From the cell containing the given text, extract its center point as [x, y] coordinate. 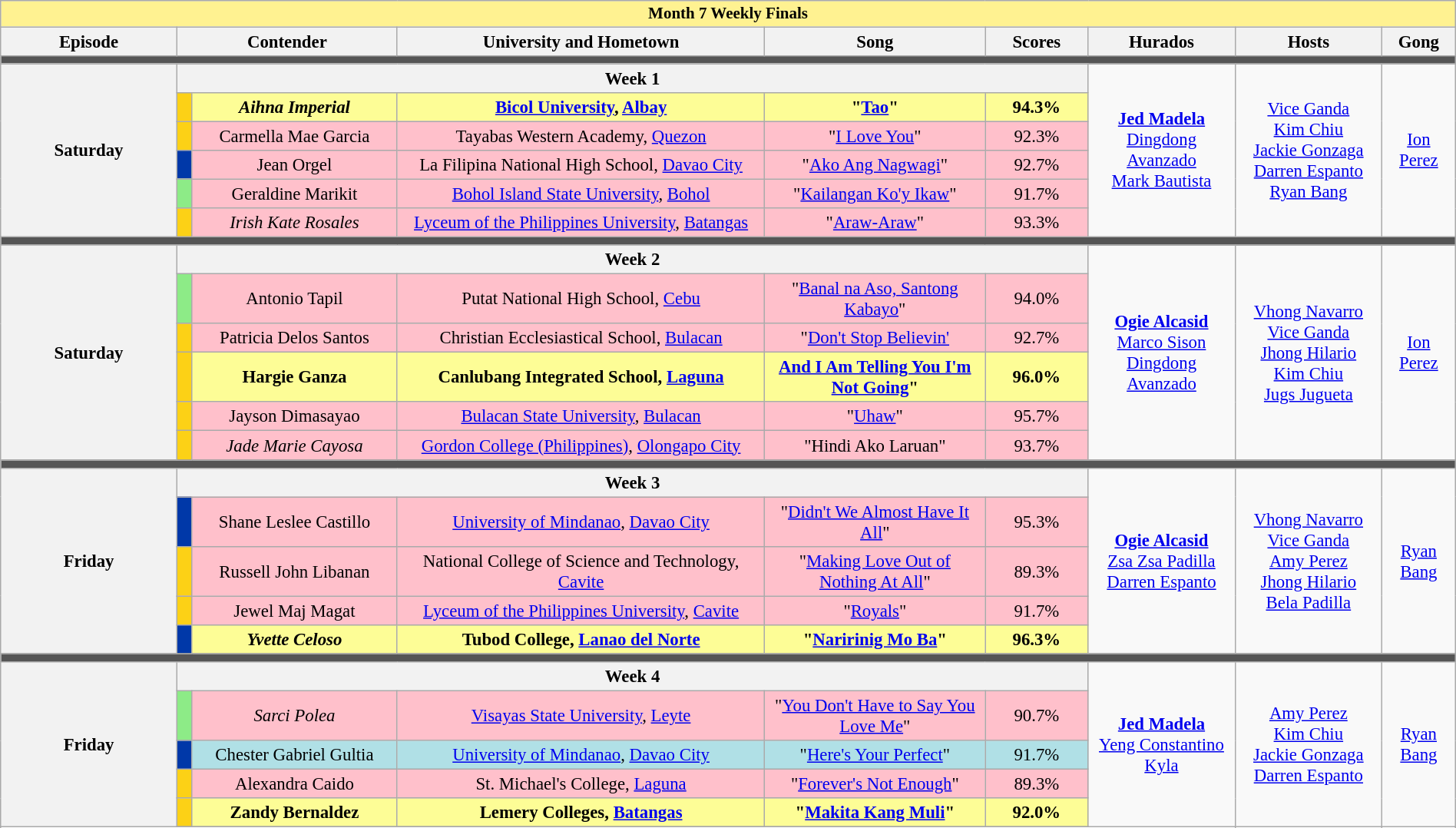
Contender [287, 41]
94.3% [1037, 108]
Shane Leslee Castillo [294, 522]
"Uhaw" [875, 417]
Antonio Tapil [294, 300]
"Naririnig Mo Ba" [875, 640]
Hurados [1161, 41]
Ogie AlcasidMarco SisonDingdong Avanzado [1161, 353]
Bicol University, Albay [581, 108]
Visayas State University, Leyte [581, 716]
Yvette Celoso [294, 640]
"Makita Kang Muli" [875, 813]
Jed MadelaYeng ConstantinoKyla [1161, 745]
Alexandra Caido [294, 784]
96.0% [1037, 378]
Jean Orgel [294, 165]
Gong [1419, 41]
Christian Ecclesiastical School, Bulacan [581, 338]
Tubod College, Lanao del Norte [581, 640]
93.7% [1037, 445]
Lyceum of the Philippines University, Cavite [581, 611]
"Araw-Araw" [875, 223]
University and Hometown [581, 41]
Irish Kate Rosales [294, 223]
Russell John Libanan [294, 571]
Canlubang Integrated School, Laguna [581, 378]
93.3% [1037, 223]
Month 7 Weekly Finals [728, 14]
"Didn't We Almost Have It All" [875, 522]
La Filipina National High School, Davao City [581, 165]
Sarci Polea [294, 716]
Aihna Imperial [294, 108]
"Banal na Aso, Santong Kabayo" [875, 300]
"Ako Ang Nagwagi" [875, 165]
Zandy Bernaldez [294, 813]
Tayabas Western Academy, Quezon [581, 136]
Geraldine Marikit [294, 194]
"Making Love Out of Nothing At All" [875, 571]
Jade Marie Cayosa [294, 445]
92.3% [1037, 136]
92.0% [1037, 813]
Vhong NavarroVice GandaAmy PerezJhong HilarioBela Padilla [1309, 561]
Putat National High School, Cebu [581, 300]
"Here's Your Perfect" [875, 755]
"Forever's Not Enough" [875, 784]
National College of Science and Technology, Cavite [581, 571]
Ogie AlcasidZsa Zsa PadillaDarren Espanto [1161, 561]
Week 1 [632, 78]
Hargie Ganza [294, 378]
"Tao" [875, 108]
Chester Gabriel Gultia [294, 755]
Week 2 [632, 260]
Episode [89, 41]
Gordon College (Philippines), Olongapo City [581, 445]
Bohol Island State University, Bohol [581, 194]
"Hindi Ako Laruan" [875, 445]
Vice GandaKim ChiuJackie GonzagaDarren EspantoRyan Bang [1309, 151]
Hosts [1309, 41]
Jayson Dimasayao [294, 417]
Scores [1037, 41]
Patricia Delos Santos [294, 338]
Week 3 [632, 482]
Amy PerezKim ChiuJackie GonzagaDarren Espanto [1309, 745]
96.3% [1037, 640]
Lyceum of the Philippines University, Batangas [581, 223]
"You Don't Have to Say You Love Me" [875, 716]
95.7% [1037, 417]
Jed MadelaDingdong AvanzadoMark Bautista [1161, 151]
And I Am Telling You I'm Not Going" [875, 378]
"Kailangan Ko'y Ikaw" [875, 194]
Bulacan State University, Bulacan [581, 417]
"Don't Stop Believin' [875, 338]
"I Love You" [875, 136]
Week 4 [632, 677]
Jewel Maj Magat [294, 611]
St. Michael's College, Laguna [581, 784]
Song [875, 41]
"Royals" [875, 611]
90.7% [1037, 716]
95.3% [1037, 522]
94.0% [1037, 300]
Lemery Colleges, Batangas [581, 813]
Vhong NavarroVice GandaJhong HilarioKim ChiuJugs Jugueta [1309, 353]
Carmella Mae Garcia [294, 136]
